Capture the cell that displays the provided text and extract its (X, Y) central coordinate. 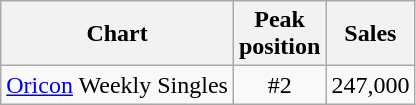
Chart (118, 34)
Oricon Weekly Singles (118, 85)
Sales (370, 34)
Peakposition (279, 34)
247,000 (370, 85)
#2 (279, 85)
